Return the [X, Y] coordinate for the center point of the cell that contains the specified text.  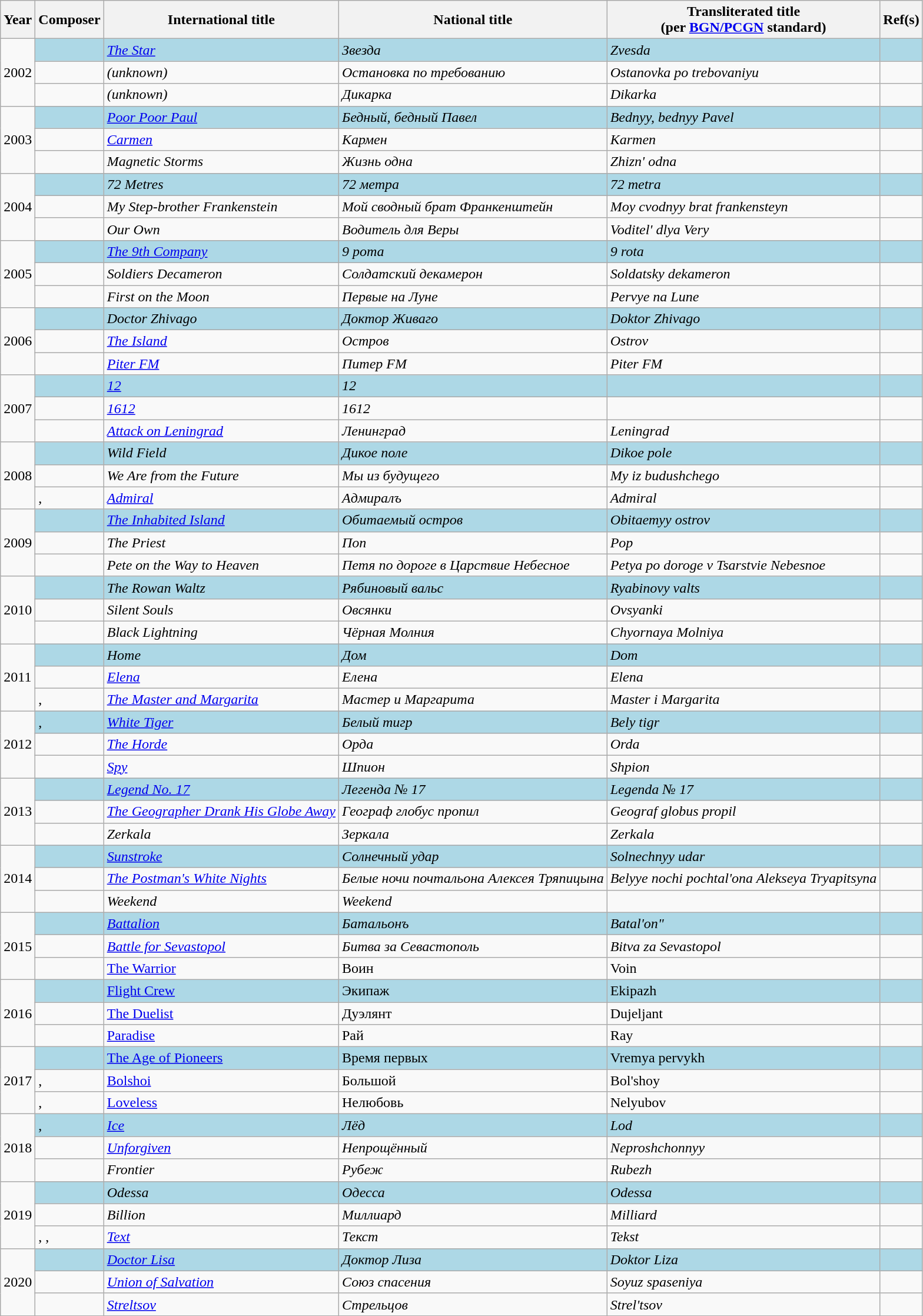
Legend No. 17 [221, 789]
White Tiger [221, 722]
Ice [221, 1125]
The Rowan Waltz [221, 587]
Voin [743, 968]
Bednyy, bednyy Pavel [743, 117]
9 rota [743, 251]
Стрельцов [473, 1304]
International title [221, 20]
Одесса [473, 1192]
Большой [473, 1081]
Зеркала [473, 834]
72 метра [473, 184]
Petya po doroge v Tsarstvie Nebesnoe [743, 565]
Legenda № 17 [743, 789]
Spy [221, 767]
Flight Crew [221, 991]
The Duelist [221, 1013]
The Age of Pioneers [221, 1058]
Первые на Луне [473, 296]
Мой сводный брат Франкенштейн [473, 207]
Streltsov [221, 1304]
Елена [473, 677]
Transliterated title(per BGN/PCGN standard) [743, 20]
Bitva za Sevastopol [743, 946]
Ostrov [743, 341]
2019 [18, 1215]
Питер FM [473, 364]
Obitaemyy ostrov [743, 520]
Экипаж [473, 991]
Дом [473, 655]
Мы из будущего [473, 476]
Zhizn' odna [743, 162]
First on the Moon [221, 296]
The 9th Company [221, 251]
Lod [743, 1125]
Pete on the Way to Heaven [221, 565]
Attack on Leningrad [221, 431]
Battle for Sevastopol [221, 946]
The Inhabited Island [221, 520]
The Master and Margarita [221, 700]
Chyornaya Molniya [743, 632]
Рябиновый вальс [473, 587]
Дуэлянт [473, 1013]
The Warrior [221, 968]
Текст [473, 1237]
Unforgiven [221, 1148]
2017 [18, 1081]
2012 [18, 745]
The Geographer Drank His Globe Away [221, 812]
Home [221, 655]
2016 [18, 1013]
Обитаемый остров [473, 520]
Doctor Lisa [221, 1259]
Dujeljant [743, 1013]
Непрощённый [473, 1148]
Neproshchonnyy [743, 1148]
Чёрная Молния [473, 632]
Звезда [473, 50]
2009 [18, 543]
Karmen [743, 139]
Кармен [473, 139]
2020 [18, 1282]
Bely tigr [743, 722]
Doctor Zhivago [221, 319]
Мастер и Маргарита [473, 700]
Дикарка [473, 95]
9 рота [473, 251]
Географ глобус пропил [473, 812]
Ray [743, 1036]
Бедный, бедный Павел [473, 117]
2011 [18, 677]
Шпион [473, 767]
Black Lightning [221, 632]
Ref(s) [901, 20]
2013 [18, 812]
Belyye nochi pochtal'ona Alekseya Tryapitsyna [743, 879]
Остров [473, 341]
Овсянки [473, 610]
Адмиралъ [473, 498]
Орда [473, 745]
The Star [221, 50]
Wild Field [221, 453]
Лёд [473, 1125]
Нелюбовь [473, 1103]
The Priest [221, 543]
Loveless [221, 1103]
Doktor Liza [743, 1259]
Magnetic Storms [221, 162]
Dikarka [743, 95]
Битва за Севастополь [473, 946]
Доктор Живаго [473, 319]
My iz budushchego [743, 476]
Tekst [743, 1237]
Поп [473, 543]
Петя по дороге в Царствие Небесное [473, 565]
Union of Salvation [221, 1282]
Soldiers Decameron [221, 274]
Leningrad [743, 431]
The Postman's White Nights [221, 879]
Composer [69, 20]
Ryabinovy valts [743, 587]
2018 [18, 1148]
Milliard [743, 1215]
2002 [18, 72]
72 metra [743, 184]
2010 [18, 610]
Миллиард [473, 1215]
72 Metres [221, 184]
Водитель для Веры [473, 229]
Ekipazh [743, 991]
My Step-brother Frankenstein [221, 207]
2005 [18, 274]
Жизнь одна [473, 162]
Ostanovka po trebovaniyu [743, 72]
Время первых [473, 1058]
2003 [18, 139]
Рубеж [473, 1170]
Rubezh [743, 1170]
Ovsyanki [743, 610]
Batal'on" [743, 923]
Year [18, 20]
2006 [18, 341]
Белые ночи почтальона Алексея Тряпицына [473, 879]
Frontier [221, 1170]
Zvesda [743, 50]
Our Own [221, 229]
Pervye na Lune [743, 296]
Battalion [221, 923]
Paradise [221, 1036]
We Are from the Future [221, 476]
Дикое поле [473, 453]
Text [221, 1237]
Доктор Лиза [473, 1259]
Master i Margarita [743, 700]
Vremya pervykh [743, 1058]
Orda [743, 745]
Poor Poor Paul [221, 117]
Moy cvodnyy brat frankensteyn [743, 207]
Soyuz spaseniya [743, 1282]
Dom [743, 655]
2004 [18, 207]
The Horde [221, 745]
2015 [18, 946]
Strel'tsov [743, 1304]
Солдатский декамерон [473, 274]
The Island [221, 341]
Bol'shoy [743, 1081]
Soldatsky dekameron [743, 274]
Ленинград [473, 431]
2007 [18, 408]
2014 [18, 879]
Bolshoi [221, 1081]
Silent Souls [221, 610]
Geograf globus propil [743, 812]
Shpion [743, 767]
National title [473, 20]
Nelyubov [743, 1103]
Pop [743, 543]
Белый тигр [473, 722]
Легенда № 17 [473, 789]
Solnechnyy udar [743, 856]
Voditel' dlya Very [743, 229]
Billion [221, 1215]
2008 [18, 476]
Воин [473, 968]
Рай [473, 1036]
Остановка по требованию [473, 72]
Doktor Zhivago [743, 319]
Союз спасения [473, 1282]
Sunstroke [221, 856]
Carmen [221, 139]
Солнечный удар [473, 856]
, , [69, 1237]
Батальонъ [473, 923]
Dikoe pole [743, 453]
